Provide the [X, Y] coordinate of the cell's center where the given text is located.  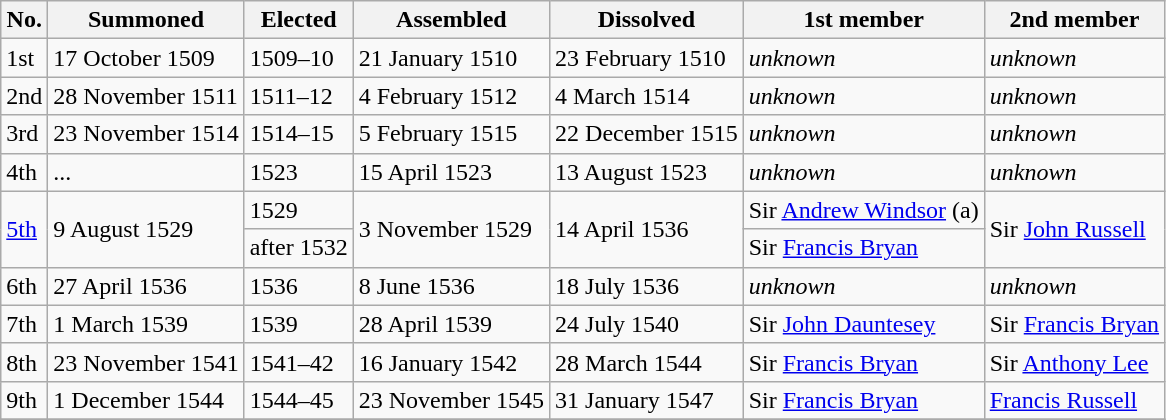
1st [24, 58]
1511–12 [298, 96]
23 November 1541 [146, 362]
17 October 1509 [146, 58]
21 January 1510 [451, 58]
5 February 1515 [451, 134]
9th [24, 400]
1523 [298, 172]
28 November 1511 [146, 96]
3 November 1529 [451, 229]
Elected [298, 20]
Dissolved [647, 20]
No. [24, 20]
Sir Anthony Lee [1074, 362]
Assembled [451, 20]
Sir John Russell [1074, 229]
1 December 1544 [146, 400]
1541–42 [298, 362]
1st member [864, 20]
Francis Russell [1074, 400]
2nd [24, 96]
8th [24, 362]
18 July 1536 [647, 286]
4 February 1512 [451, 96]
1536 [298, 286]
23 November 1545 [451, 400]
1509–10 [298, 58]
Sir John Dauntesey [864, 324]
1544–45 [298, 400]
23 November 1514 [146, 134]
13 August 1523 [647, 172]
9 August 1529 [146, 229]
after 1532 [298, 248]
27 April 1536 [146, 286]
28 April 1539 [451, 324]
28 March 1544 [647, 362]
8 June 1536 [451, 286]
16 January 1542 [451, 362]
6th [24, 286]
1 March 1539 [146, 324]
4 March 1514 [647, 96]
Summoned [146, 20]
31 January 1547 [647, 400]
1539 [298, 324]
Sir Andrew Windsor (a) [864, 210]
24 July 1540 [647, 324]
4th [24, 172]
1514–15 [298, 134]
14 April 1536 [647, 229]
3rd [24, 134]
15 April 1523 [451, 172]
7th [24, 324]
5th [24, 229]
22 December 1515 [647, 134]
2nd member [1074, 20]
1529 [298, 210]
... [146, 172]
23 February 1510 [647, 58]
